For the text-containing cell, return its midpoint in [x, y] coordinate format. 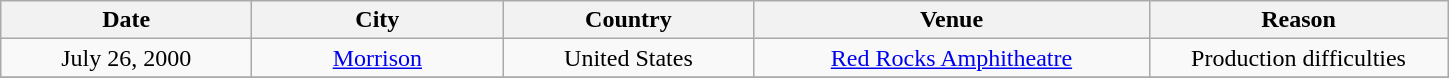
Production difficulties [1298, 58]
United States [628, 58]
Morrison [378, 58]
July 26, 2000 [126, 58]
Venue [952, 20]
Reason [1298, 20]
Date [126, 20]
Red Rocks Amphitheatre [952, 58]
City [378, 20]
Country [628, 20]
